For the text-containing cell, return its midpoint in [x, y] coordinate format. 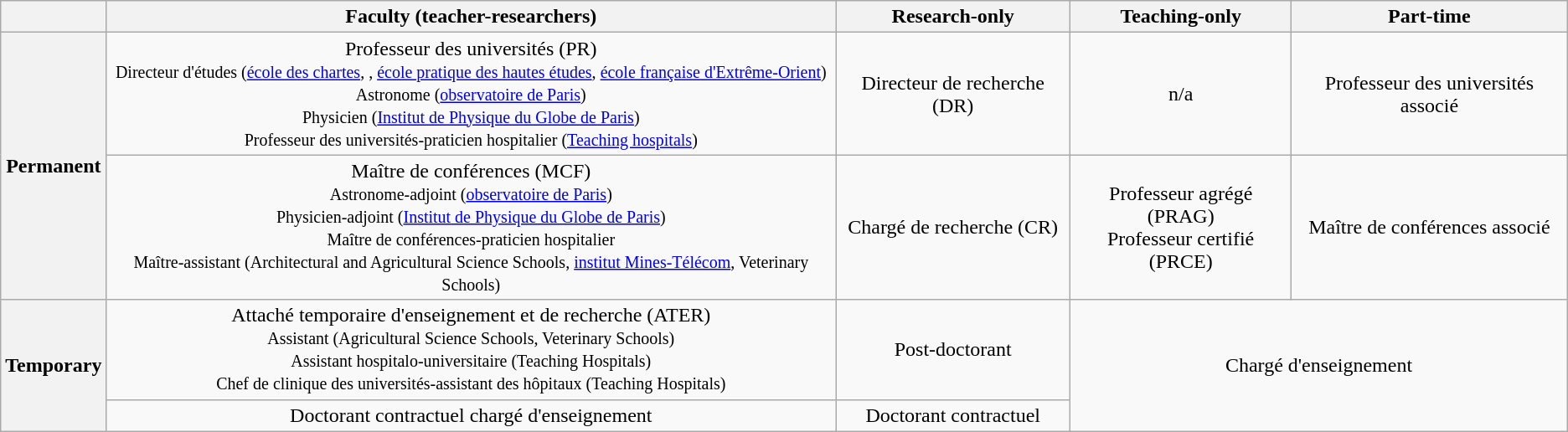
Research-only [953, 17]
Chargé d'enseignement [1319, 365]
Doctorant contractuel chargé d'enseignement [471, 415]
Temporary [54, 365]
Professeur des universités associé [1430, 94]
Faculty (teacher-researchers) [471, 17]
Permanent [54, 166]
Chargé de recherche (CR) [953, 228]
Directeur de recherche (DR) [953, 94]
Post-doctorant [953, 350]
Part-time [1430, 17]
Professeur agrégé (PRAG)Professeur certifié (PRCE) [1181, 228]
Maître de conférences associé [1430, 228]
Teaching-only [1181, 17]
n/a [1181, 94]
Doctorant contractuel [953, 415]
